Return the (X, Y) coordinate for the center point of the cell that contains the specified text.  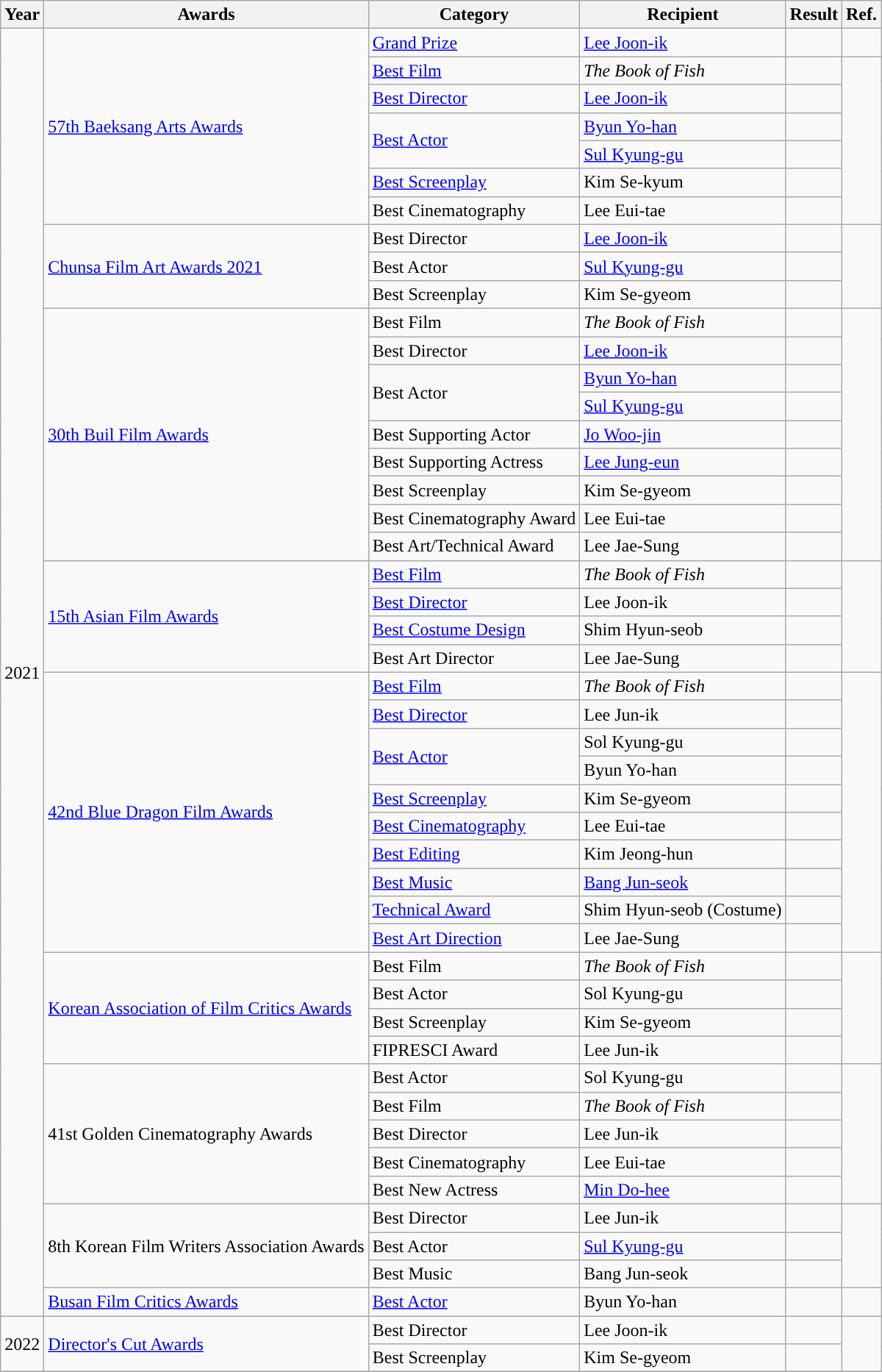
Technical Award (473, 910)
2022 (22, 1344)
Best Art Direction (473, 938)
Kim Se-kyum (683, 182)
42nd Blue Dragon Film Awards (206, 812)
Best Supporting Actor (473, 435)
2021 (22, 672)
Awards (206, 15)
Best Supporting Actress (473, 462)
Korean Association of Film Critics Awards (206, 1008)
15th Asian Film Awards (206, 616)
Director's Cut Awards (206, 1344)
Best New Actress (473, 1190)
Recipient (683, 15)
57th Baeksang Arts Awards (206, 126)
8th Korean Film Writers Association Awards (206, 1246)
Best Art/Technical Award (473, 546)
Busan Film Critics Awards (206, 1302)
Jo Woo-jin (683, 435)
Chunsa Film Art Awards 2021 (206, 266)
41st Golden Cinematography Awards (206, 1134)
Year (22, 15)
Ref. (861, 15)
Kim Jeong-hun (683, 854)
Shim Hyun-seob (683, 630)
Grand Prize (473, 43)
Best Editing (473, 854)
Best Cinematography Award (473, 518)
Category (473, 15)
Shim Hyun-seob (Costume) (683, 910)
Best Costume Design (473, 630)
Min Do-hee (683, 1190)
Best Art Director (473, 658)
Result (814, 15)
30th Buil Film Awards (206, 434)
FIPRESCI Award (473, 1050)
Lee Jung-eun (683, 462)
